Scan for the cell matching the given text and deliver its [x, y] coordinate at center. 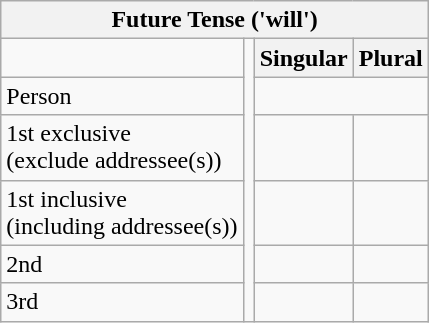
1st exclusive(exclude addressee(s)) [122, 148]
Plural [390, 58]
Singular [304, 58]
1st inclusive(including addressee(s)) [122, 212]
Person [122, 96]
2nd [122, 264]
3rd [122, 302]
Future Tense ('will') [215, 20]
